Pinpoint the cell where the given text exists, returning its (X, Y) midpoint coordinate. 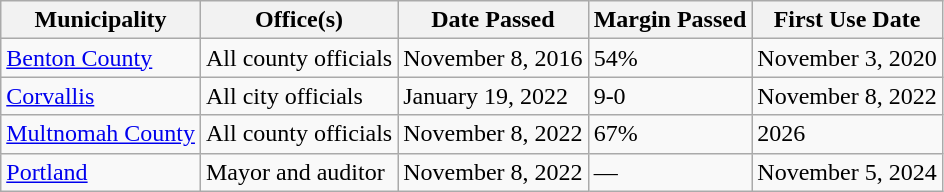
Office(s) (298, 20)
All city officials (298, 96)
November 3, 2020 (847, 58)
Mayor and auditor (298, 172)
2026 (847, 134)
Benton County (101, 58)
November 8, 2016 (493, 58)
Date Passed (493, 20)
Corvallis (101, 96)
First Use Date (847, 20)
— (670, 172)
November 5, 2024 (847, 172)
Multnomah County (101, 134)
Portland (101, 172)
9-0 (670, 96)
January 19, 2022 (493, 96)
54% (670, 58)
Municipality (101, 20)
Margin Passed (670, 20)
67% (670, 134)
